Return (X, Y) of the center of cell containing provided text 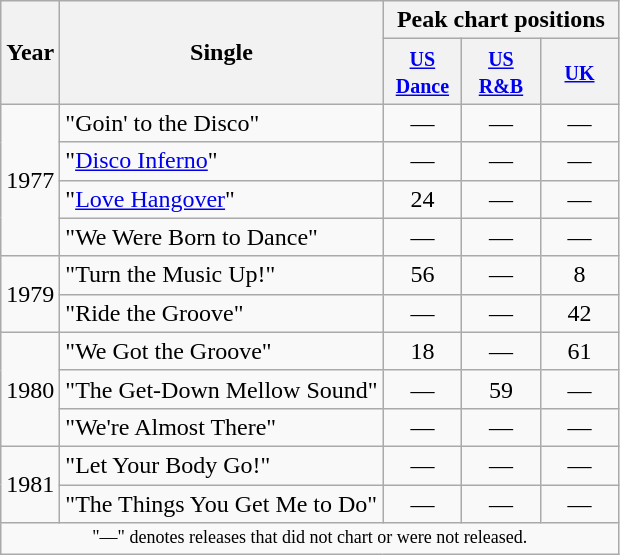
"Goin' to the Disco" (222, 123)
24 (422, 199)
UK (580, 72)
"We Got the Groove" (222, 351)
1980 (30, 389)
Single (222, 52)
"—" denotes releases that did not chart or were not released. (310, 538)
1977 (30, 180)
"Turn the Music Up!" (222, 275)
"Disco Inferno" (222, 161)
"Let Your Body Go!" (222, 465)
56 (422, 275)
1981 (30, 484)
8 (580, 275)
Year (30, 52)
1979 (30, 294)
61 (580, 351)
US R&B (502, 72)
18 (422, 351)
"The Things You Get Me to Do" (222, 503)
59 (502, 389)
"We're Almost There" (222, 427)
US Dance (422, 72)
Peak chart positions (501, 20)
"Ride the Groove" (222, 313)
42 (580, 313)
"We Were Born to Dance" (222, 237)
"Love Hangover" (222, 199)
"The Get-Down Mellow Sound" (222, 389)
